Detect which cell encompasses the target text, then output its (X, Y) center coordinate. 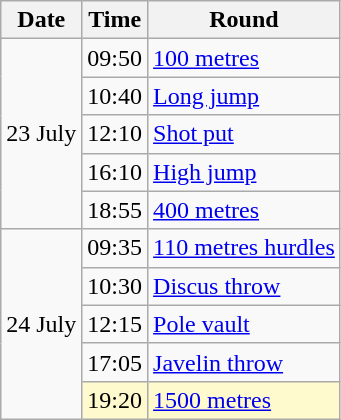
09:35 (115, 248)
1500 metres (244, 400)
Round (244, 20)
Javelin throw (244, 362)
Time (115, 20)
24 July (42, 324)
Pole vault (244, 324)
High jump (244, 172)
10:40 (115, 96)
09:50 (115, 58)
400 metres (244, 210)
110 metres hurdles (244, 248)
19:20 (115, 400)
18:55 (115, 210)
12:15 (115, 324)
Date (42, 20)
100 metres (244, 58)
23 July (42, 134)
12:10 (115, 134)
Long jump (244, 96)
16:10 (115, 172)
17:05 (115, 362)
Discus throw (244, 286)
10:30 (115, 286)
Shot put (244, 134)
